Detect which cell encompasses the target text, then output its [x, y] center coordinate. 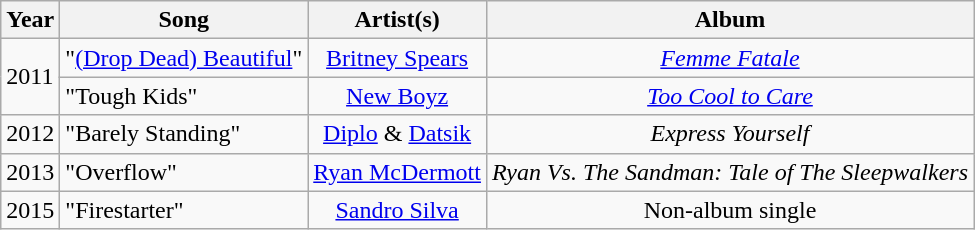
Ryan Vs. The Sandman: Tale of The Sleepwalkers [730, 172]
New Boyz [398, 96]
Too Cool to Care [730, 96]
Album [730, 20]
Ryan McDermott [398, 172]
"Tough Kids" [184, 96]
Britney Spears [398, 58]
Year [30, 20]
"(Drop Dead) Beautiful" [184, 58]
2011 [30, 77]
2012 [30, 134]
2013 [30, 172]
"Firestarter" [184, 210]
"Barely Standing" [184, 134]
Diplo & Datsik [398, 134]
Femme Fatale [730, 58]
Song [184, 20]
Artist(s) [398, 20]
Sandro Silva [398, 210]
2015 [30, 210]
Non-album single [730, 210]
Express Yourself [730, 134]
"Overflow" [184, 172]
